Search for the cell housing the specified text and yield its (x, y) center coordinate. 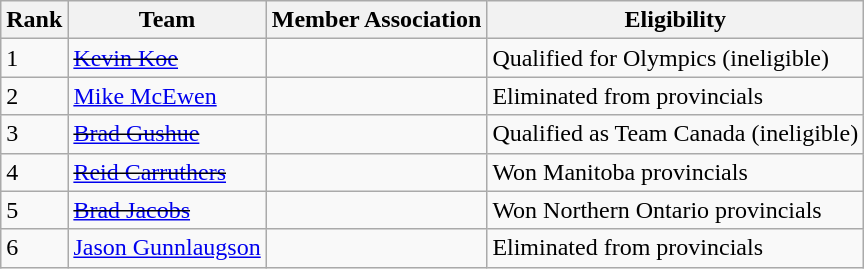
Qualified as Team Canada (ineligible) (676, 134)
Won Manitoba provincials (676, 172)
6 (34, 248)
5 (34, 210)
Brad Jacobs (167, 210)
Team (167, 20)
Brad Gushue (167, 134)
1 (34, 58)
Won Northern Ontario provincials (676, 210)
Eligibility (676, 20)
Mike McEwen (167, 96)
3 (34, 134)
4 (34, 172)
Jason Gunnlaugson (167, 248)
2 (34, 96)
Reid Carruthers (167, 172)
Kevin Koe (167, 58)
Qualified for Olympics (ineligible) (676, 58)
Rank (34, 20)
Member Association (376, 20)
